Locate the cell with the specified text and output its (x, y) center coordinate. 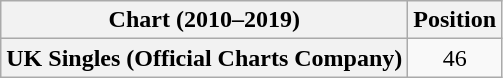
Position (455, 20)
UK Singles (Official Charts Company) (204, 58)
Chart (2010–2019) (204, 20)
46 (455, 58)
